From the cell containing the given text, extract its center point as [X, Y] coordinate. 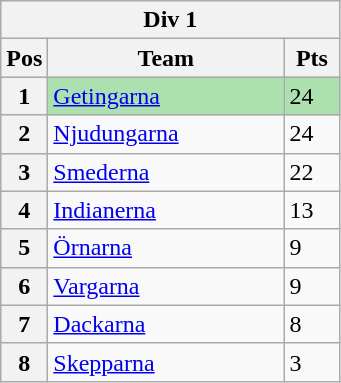
Indianerna [166, 210]
7 [24, 324]
Getingarna [166, 96]
Div 1 [170, 20]
1 [24, 96]
Team [166, 58]
13 [312, 210]
Pts [312, 58]
6 [24, 286]
Skepparna [166, 362]
Örnarna [166, 248]
Njudungarna [166, 134]
Vargarna [166, 286]
4 [24, 210]
Dackarna [166, 324]
Smederna [166, 172]
2 [24, 134]
5 [24, 248]
22 [312, 172]
Pos [24, 58]
